Return the [x, y] coordinate for the center point of the cell that contains the specified text.  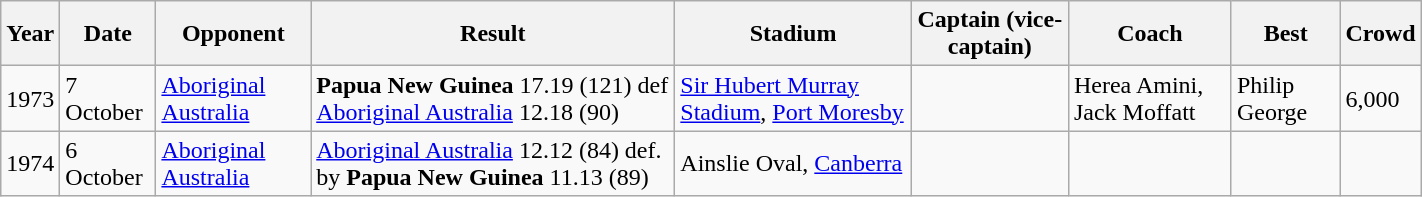
Herea Amini, Jack Moffatt [1150, 98]
6 October [108, 164]
Stadium [793, 34]
Aboriginal Australia 12.12 (84) def. by Papua New Guinea 11.13 (89) [493, 164]
1974 [30, 164]
Year [30, 34]
Captain (vice-captain) [990, 34]
Opponent [234, 34]
7 October [108, 98]
6,000 [1380, 98]
Philip George [1285, 98]
Result [493, 34]
Papua New Guinea 17.19 (121) def Aboriginal Australia 12.18 (90) [493, 98]
Ainslie Oval, Canberra [793, 164]
Coach [1150, 34]
Date [108, 34]
Crowd [1380, 34]
Sir Hubert Murray Stadium, Port Moresby [793, 98]
Best [1285, 34]
1973 [30, 98]
